Determine the (X, Y) coordinate at the center of the cell enclosing the given text.  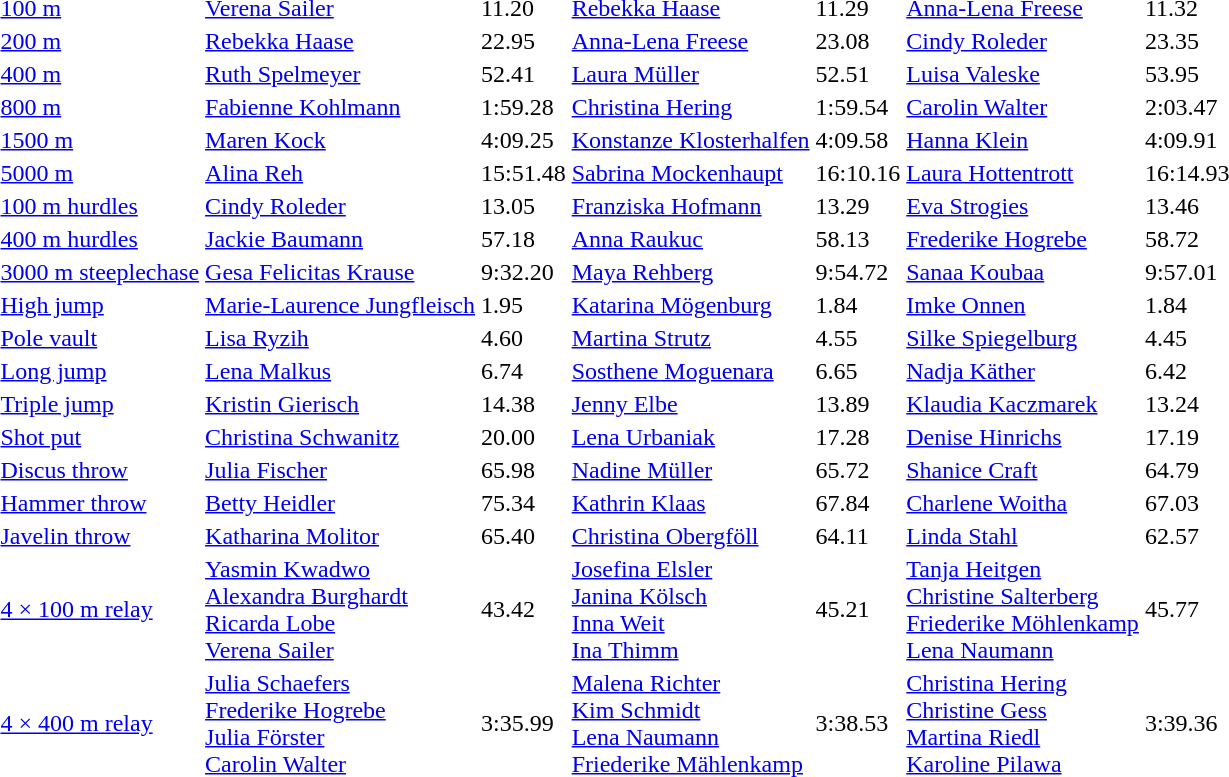
Jackie Baumann (340, 239)
Nadja Käther (1023, 371)
65.98 (523, 470)
Maren Kock (340, 140)
23.08 (858, 41)
Yasmin KwadwoAlexandra BurghardtRicarda LobeVerena Sailer (340, 610)
Luisa Valeske (1023, 74)
4:09.58 (858, 140)
13.89 (858, 404)
Shanice Craft (1023, 470)
Hanna Klein (1023, 140)
45.21 (858, 610)
Imke Onnen (1023, 305)
57.18 (523, 239)
Christina Schwanitz (340, 437)
Julia Fischer (340, 470)
Jenny Elbe (690, 404)
Rebekka Haase (340, 41)
Franziska Hofmann (690, 206)
Fabienne Kohlmann (340, 107)
Anna-Lena Freese (690, 41)
43.42 (523, 610)
Betty Heidler (340, 503)
Tanja HeitgenChristine SalterbergFriederike MöhlenkampLena Naumann (1023, 610)
Sosthene Moguenara (690, 371)
64.11 (858, 536)
14.38 (523, 404)
Linda Stahl (1023, 536)
Sabrina Mockenhaupt (690, 173)
58.13 (858, 239)
17.28 (858, 437)
6.74 (523, 371)
52.51 (858, 74)
Lena Urbaniak (690, 437)
Kristin Gierisch (340, 404)
Marie-Laurence Jungfleisch (340, 305)
Anna Raukuc (690, 239)
75.34 (523, 503)
Maya Rehberg (690, 272)
Charlene Woitha (1023, 503)
Klaudia Kaczmarek (1023, 404)
Katarina Mögenburg (690, 305)
13.29 (858, 206)
Eva Strogies (1023, 206)
52.41 (523, 74)
Silke Spiegelburg (1023, 338)
15:51.48 (523, 173)
Kathrin Klaas (690, 503)
Laura Müller (690, 74)
9:54.72 (858, 272)
1.84 (858, 305)
Lena Malkus (340, 371)
20.00 (523, 437)
Josefina ElslerJanina KölschInna WeitIna Thimm (690, 610)
65.72 (858, 470)
1:59.28 (523, 107)
1.95 (523, 305)
Nadine Müller (690, 470)
16:10.16 (858, 173)
Gesa Felicitas Krause (340, 272)
Martina Strutz (690, 338)
9:32.20 (523, 272)
Christina Obergföll (690, 536)
67.84 (858, 503)
Katharina Molitor (340, 536)
Carolin Walter (1023, 107)
Laura Hottentrott (1023, 173)
4:09.25 (523, 140)
Ruth Spelmeyer (340, 74)
Lisa Ryzih (340, 338)
Alina Reh (340, 173)
65.40 (523, 536)
4.60 (523, 338)
Christina Hering (690, 107)
4.55 (858, 338)
1:59.54 (858, 107)
13.05 (523, 206)
Sanaa Koubaa (1023, 272)
Denise Hinrichs (1023, 437)
6.65 (858, 371)
Konstanze Klosterhalfen (690, 140)
Frederike Hogrebe (1023, 239)
22.95 (523, 41)
